Provide the [X, Y] coordinate of the cell's center where the given text is located.  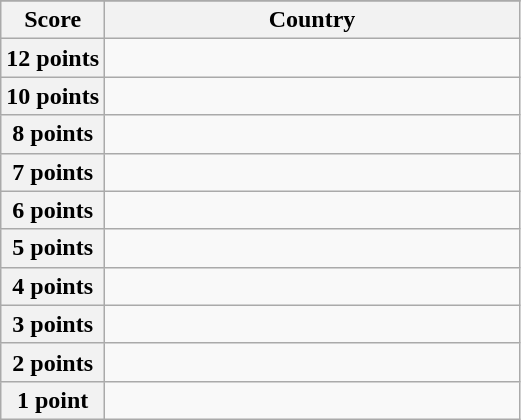
3 points [53, 324]
7 points [53, 172]
6 points [53, 210]
12 points [53, 58]
4 points [53, 286]
Country [312, 20]
5 points [53, 248]
Score [53, 20]
1 point [53, 400]
2 points [53, 362]
10 points [53, 96]
8 points [53, 134]
